Return the (X, Y) coordinate for the center point of the cell that contains the specified text.  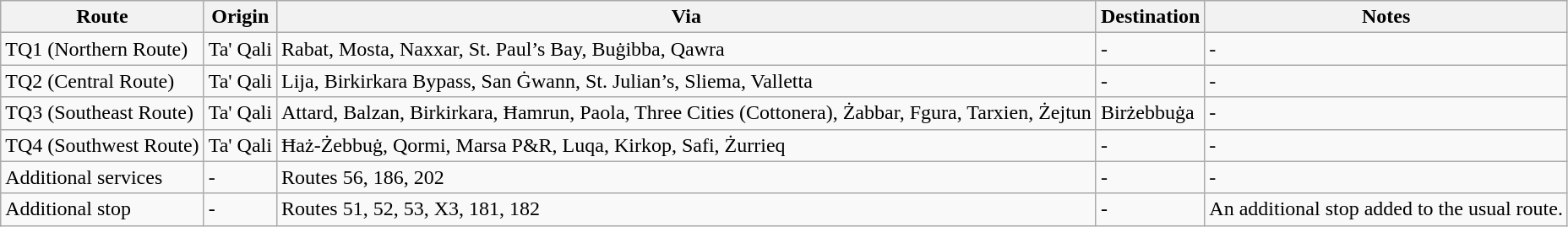
Routes 56, 186, 202 (686, 177)
Attard, Balzan, Birkirkara, Ħamrun, Paola, Three Cities (Cottonera), Żabbar, Fgura, Tarxien, Żejtun (686, 113)
Routes 51, 52, 53, X3, 181, 182 (686, 209)
Notes (1386, 17)
An additional stop added to the usual route. (1386, 209)
Origin (240, 17)
TQ1 (Northern Route) (102, 49)
Route (102, 17)
TQ4 (Southwest Route) (102, 145)
TQ2 (Central Route) (102, 81)
TQ3 (Southeast Route) (102, 113)
Ħaż-Żebbuġ, Qormi, Marsa P&R, Luqa, Kirkop, Safi, Żurrieq (686, 145)
Destination (1150, 17)
Birżebbuġa (1150, 113)
Lija, Birkirkara Bypass, San Ġwann, St. Julian’s, Sliema, Valletta (686, 81)
Rabat, Mosta, Naxxar, St. Paul’s Bay, Buġibba, Qawra (686, 49)
Via (686, 17)
Additional services (102, 177)
Additional stop (102, 209)
